From the cell containing the given text, extract its center point as (x, y) coordinate. 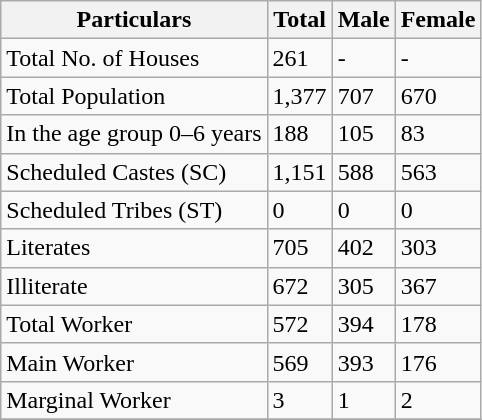
In the age group 0–6 years (134, 134)
Male (364, 20)
572 (300, 324)
303 (438, 248)
176 (438, 362)
105 (364, 134)
Particulars (134, 20)
Marginal Worker (134, 400)
Illiterate (134, 286)
705 (300, 248)
563 (438, 172)
188 (300, 134)
261 (300, 58)
178 (438, 324)
402 (364, 248)
83 (438, 134)
394 (364, 324)
Total Population (134, 96)
367 (438, 286)
Literates (134, 248)
569 (300, 362)
Scheduled Tribes (ST) (134, 210)
Main Worker (134, 362)
672 (300, 286)
670 (438, 96)
393 (364, 362)
Total No. of Houses (134, 58)
Female (438, 20)
2 (438, 400)
Total (300, 20)
588 (364, 172)
707 (364, 96)
1,151 (300, 172)
Scheduled Castes (SC) (134, 172)
3 (300, 400)
1,377 (300, 96)
Total Worker (134, 324)
1 (364, 400)
305 (364, 286)
